Identify which cell holds the provided text, then report its (x, y) central coordinate. 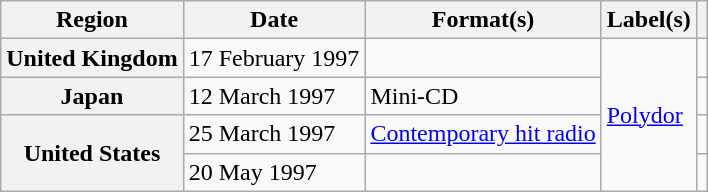
Japan (92, 96)
Contemporary hit radio (483, 134)
Label(s) (648, 20)
United States (92, 153)
17 February 1997 (274, 58)
Mini-CD (483, 96)
United Kingdom (92, 58)
Region (92, 20)
25 March 1997 (274, 134)
20 May 1997 (274, 172)
Date (274, 20)
Polydor (648, 115)
12 March 1997 (274, 96)
Format(s) (483, 20)
